Scan for the cell matching the given text and deliver its [X, Y] coordinate at center. 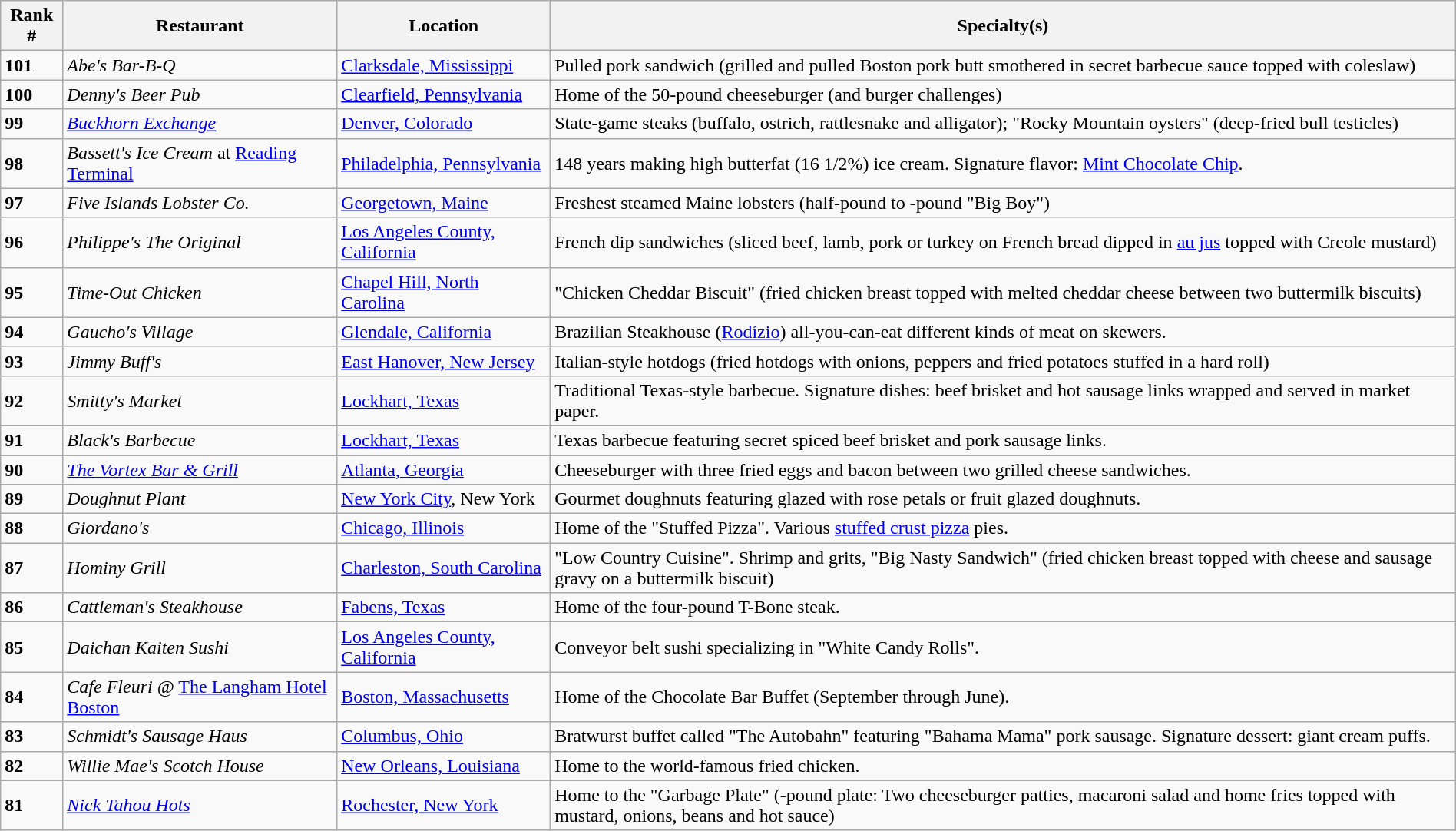
89 [32, 499]
Conveyor belt sushi specializing in "White Candy Rolls". [1003, 647]
81 [32, 805]
Willie Mae's Scotch House [200, 766]
97 [32, 203]
New York City, New York [444, 499]
98 [32, 163]
Rochester, New York [444, 805]
"Low Country Cuisine". Shrimp and grits, "Big Nasty Sandwich" (fried chicken breast topped with cheese and sausage gravy on a buttermilk biscuit) [1003, 568]
East Hanover, New Jersey [444, 361]
96 [32, 243]
Fabens, Texas [444, 608]
86 [32, 608]
Georgetown, Maine [444, 203]
Freshest steamed Maine lobsters (half-pound to -pound "Big Boy") [1003, 203]
Chapel Hill, North Carolina [444, 292]
100 [32, 94]
99 [32, 124]
148 years making high butterfat (16 1/2%) ice cream. Signature flavor: Mint Chocolate Chip. [1003, 163]
Clearfield, Pennsylvania [444, 94]
Home of the 50-pound cheeseburger (and burger challenges) [1003, 94]
Philadelphia, Pennsylvania [444, 163]
Denver, Colorado [444, 124]
Cheeseburger with three fried eggs and bacon between two grilled cheese sandwiches. [1003, 469]
Jimmy Buff's [200, 361]
Italian-style hotdogs (fried hotdogs with onions, peppers and fried potatoes stuffed in a hard roll) [1003, 361]
Clarksdale, Mississippi [444, 65]
Cattleman's Steakhouse [200, 608]
Hominy Grill [200, 568]
Home to the "Garbage Plate" (-pound plate: Two cheeseburger patties, macaroni salad and home fries topped with mustard, onions, beans and hot sauce) [1003, 805]
Home of the Chocolate Bar Buffet (September through June). [1003, 697]
Rank # [32, 26]
83 [32, 737]
Atlanta, Georgia [444, 469]
84 [32, 697]
Time-Out Chicken [200, 292]
Texas barbecue featuring secret spiced beef brisket and pork sausage links. [1003, 440]
Daichan Kaiten Sushi [200, 647]
Bassett's Ice Cream at Reading Terminal [200, 163]
Specialty(s) [1003, 26]
Traditional Texas-style barbecue. Signature dishes: beef brisket and hot sausage links wrapped and served in market paper. [1003, 401]
Restaurant [200, 26]
95 [32, 292]
Smitty's Market [200, 401]
Gaucho's Village [200, 332]
Schmidt's Sausage Haus [200, 737]
Glendale, California [444, 332]
93 [32, 361]
88 [32, 528]
Pulled pork sandwich (grilled and pulled Boston pork butt smothered in secret barbecue sauce topped with coleslaw) [1003, 65]
Nick Tahou Hots [200, 805]
Black's Barbecue [200, 440]
State-game steaks (buffalo, ostrich, rattlesnake and alligator); "Rocky Mountain oysters" (deep-fried bull testicles) [1003, 124]
Home of the "Stuffed Pizza". Various stuffed crust pizza pies. [1003, 528]
Denny's Beer Pub [200, 94]
91 [32, 440]
Location [444, 26]
82 [32, 766]
90 [32, 469]
"Chicken Cheddar Biscuit" (fried chicken breast topped with melted cheddar cheese between two buttermilk biscuits) [1003, 292]
The Vortex Bar & Grill [200, 469]
New Orleans, Louisiana [444, 766]
94 [32, 332]
Chicago, Illinois [444, 528]
Home of the four-pound T-Bone steak. [1003, 608]
92 [32, 401]
Doughnut Plant [200, 499]
Gourmet doughnuts featuring glazed with rose petals or fruit glazed doughnuts. [1003, 499]
Buckhorn Exchange [200, 124]
87 [32, 568]
French dip sandwiches (sliced beef, lamb, pork or turkey on French bread dipped in au jus topped with Creole mustard) [1003, 243]
Home to the world-famous fried chicken. [1003, 766]
Charleston, South Carolina [444, 568]
Boston, Massachusetts [444, 697]
Brazilian Steakhouse (Rodízio) all-you-can-eat different kinds of meat on skewers. [1003, 332]
Philippe's The Original [200, 243]
Columbus, Ohio [444, 737]
Five Islands Lobster Co. [200, 203]
Bratwurst buffet called "The Autobahn" featuring "Bahama Mama" pork sausage. Signature dessert: giant cream puffs. [1003, 737]
101 [32, 65]
Cafe Fleuri @ The Langham Hotel Boston [200, 697]
Giordano's [200, 528]
85 [32, 647]
Abe's Bar-B-Q [200, 65]
